Provide the (X, Y) coordinate of the cell's center where the given text is located.  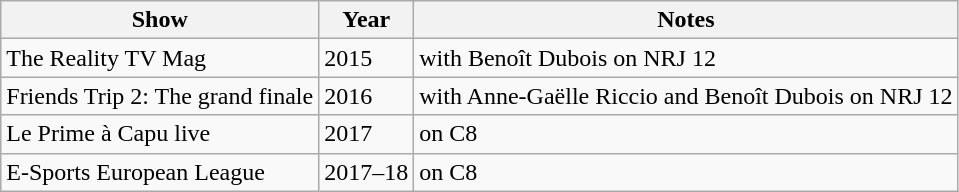
Show (160, 20)
2016 (366, 96)
with Benoît Dubois on NRJ 12 (686, 58)
2017 (366, 134)
Year (366, 20)
2015 (366, 58)
The Reality TV Mag (160, 58)
with Anne-Gaëlle Riccio and Benoît Dubois on NRJ 12 (686, 96)
E-Sports European League (160, 172)
Friends Trip 2: The grand finale (160, 96)
2017–18 (366, 172)
Notes (686, 20)
Le Prime à Capu live (160, 134)
